Output the (X, Y) coordinate of the center of the cell containing the given text.  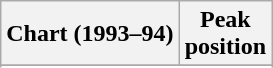
Chart (1993–94) (90, 34)
Peakposition (225, 34)
